Search for the cell housing the specified text and yield its [X, Y] center coordinate. 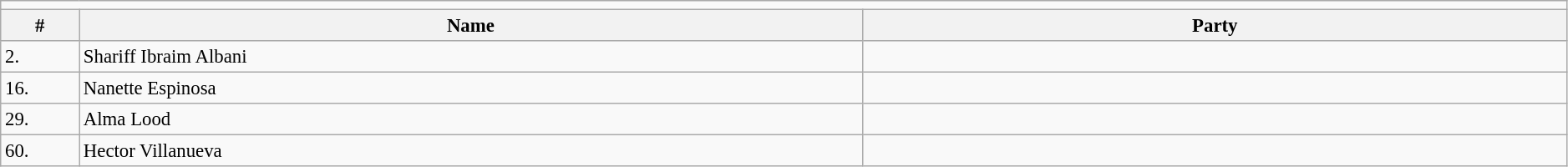
29. [40, 119]
Nanette Espinosa [471, 89]
2. [40, 57]
Name [471, 26]
16. [40, 89]
Alma Lood [471, 119]
# [40, 26]
Shariff Ibraim Albani [471, 57]
Party [1215, 26]
60. [40, 151]
Hector Villanueva [471, 151]
